Extract the (X, Y) coordinate from the center of the cell holding the provided text.  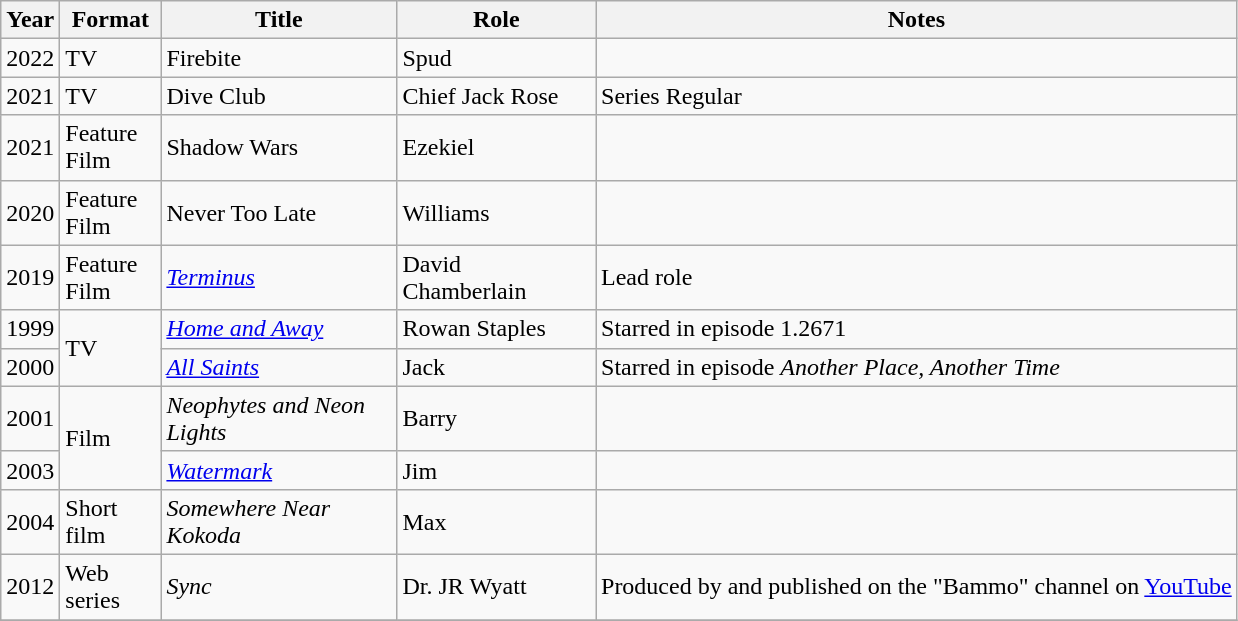
Dr. JR Wyatt (496, 586)
Terminus (279, 278)
Film (110, 438)
Watermark (279, 470)
2020 (30, 212)
Starred in episode 1.2671 (917, 329)
2004 (30, 522)
Somewhere Near Kokoda (279, 522)
All Saints (279, 367)
Lead role (917, 278)
Barry (496, 418)
Max (496, 522)
2001 (30, 418)
Jack (496, 367)
Format (110, 20)
Web series (110, 586)
Year (30, 20)
Rowan Staples (496, 329)
Chief Jack Rose (496, 96)
2019 (30, 278)
Notes (917, 20)
Title (279, 20)
Short film (110, 522)
2022 (30, 58)
Dive Club (279, 96)
David Chamberlain (496, 278)
2012 (30, 586)
2003 (30, 470)
Williams (496, 212)
Firebite (279, 58)
Jim (496, 470)
Neophytes and Neon Lights (279, 418)
Shadow Wars (279, 148)
Ezekiel (496, 148)
2000 (30, 367)
Produced by and published on the "Bammo" channel on YouTube (917, 586)
Spud (496, 58)
Role (496, 20)
Home and Away (279, 329)
1999 (30, 329)
Starred in episode Another Place, Another Time (917, 367)
Never Too Late (279, 212)
Sync (279, 586)
Series Regular (917, 96)
